Scan for the cell matching the given text and deliver its [X, Y] coordinate at center. 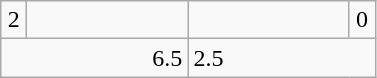
2 [14, 20]
0 [362, 20]
6.5 [94, 58]
2.5 [282, 58]
